Capture the cell that displays the provided text and extract its (X, Y) central coordinate. 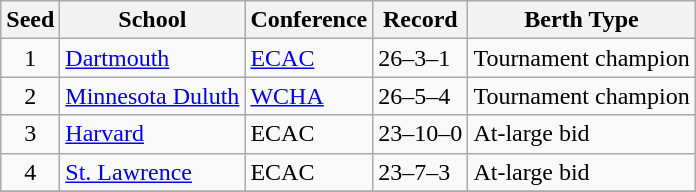
Dartmouth (152, 58)
3 (30, 134)
23–7–3 (420, 172)
4 (30, 172)
26–3–1 (420, 58)
WCHA (309, 96)
St. Lawrence (152, 172)
Harvard (152, 134)
23–10–0 (420, 134)
Record (420, 20)
1 (30, 58)
Conference (309, 20)
School (152, 20)
Seed (30, 20)
Berth Type (582, 20)
Minnesota Duluth (152, 96)
2 (30, 96)
26–5–4 (420, 96)
